Determine the (x, y) coordinate at the center of the cell enclosing the given text.  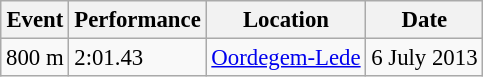
Location (286, 20)
Performance (138, 20)
6 July 2013 (424, 58)
2:01.43 (138, 58)
800 m (35, 58)
Oordegem-Lede (286, 58)
Date (424, 20)
Event (35, 20)
